Scan for the cell matching the given text and deliver its (x, y) coordinate at center. 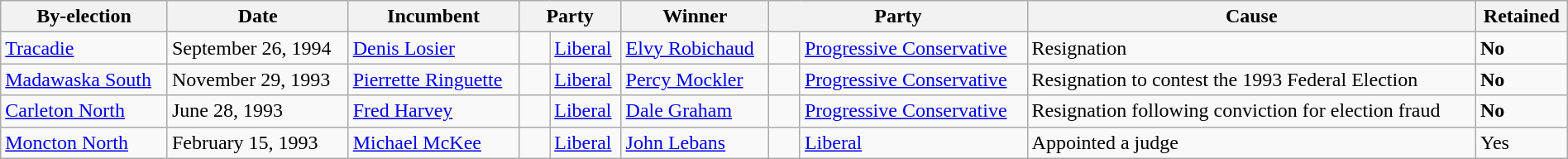
Yes (1522, 142)
By-election (84, 17)
John Lebans (695, 142)
September 26, 1994 (258, 48)
Incumbent (433, 17)
Resignation following conviction for election fraud (1251, 111)
February 15, 1993 (258, 142)
Appointed a judge (1251, 142)
Madawaska South (84, 79)
Michael McKee (433, 142)
Resignation (1251, 48)
Cause (1251, 17)
Retained (1522, 17)
Percy Mockler (695, 79)
Resignation to contest the 1993 Federal Election (1251, 79)
November 29, 1993 (258, 79)
Denis Losier (433, 48)
Elvy Robichaud (695, 48)
Winner (695, 17)
June 28, 1993 (258, 111)
Fred Harvey (433, 111)
Pierrette Ringuette (433, 79)
Carleton North (84, 111)
Date (258, 17)
Dale Graham (695, 111)
Moncton North (84, 142)
Tracadie (84, 48)
